For the text-containing cell, return its midpoint in (x, y) coordinate format. 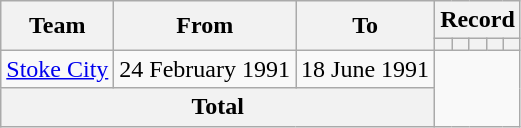
From (205, 26)
Stoke City (58, 69)
To (366, 26)
Total (218, 107)
Team (58, 26)
24 February 1991 (205, 69)
18 June 1991 (366, 69)
Record (478, 20)
